Find where the given text appears and provide that cell's center as (X, Y) coordinate. 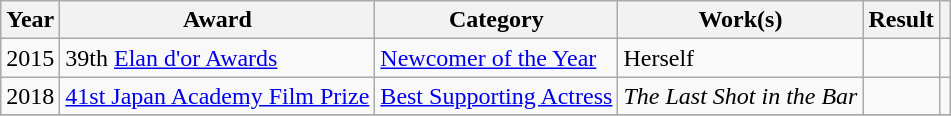
The Last Shot in the Bar (740, 96)
Result (901, 20)
Work(s) (740, 20)
Category (496, 20)
41st Japan Academy Film Prize (218, 96)
Best Supporting Actress (496, 96)
39th Elan d'or Awards (218, 58)
Year (30, 20)
2018 (30, 96)
Award (218, 20)
2015 (30, 58)
Herself (740, 58)
Newcomer of the Year (496, 58)
